Pinpoint the cell where the given text exists, returning its [x, y] midpoint coordinate. 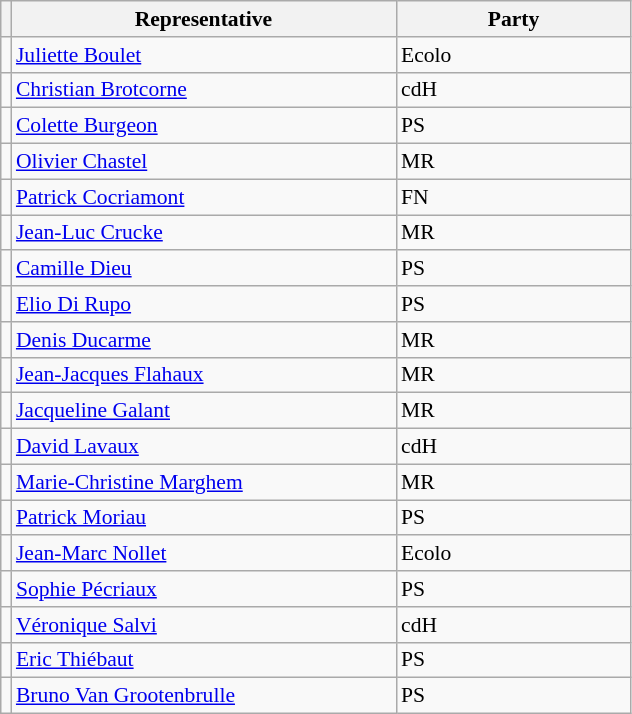
Patrick Moriau [204, 518]
Jean-Luc Crucke [204, 233]
Representative [204, 19]
Marie-Christine Marghem [204, 482]
Party [514, 19]
Olivier Chastel [204, 162]
Colette Burgeon [204, 126]
Sophie Pécriaux [204, 589]
Patrick Cocriamont [204, 197]
Juliette Boulet [204, 55]
Jacqueline Galant [204, 411]
Christian Brotcorne [204, 90]
Jean-Jacques Flahaux [204, 375]
Elio Di Rupo [204, 304]
FN [514, 197]
Véronique Salvi [204, 625]
David Lavaux [204, 447]
Jean-Marc Nollet [204, 554]
Camille Dieu [204, 269]
Bruno Van Grootenbrulle [204, 696]
Denis Ducarme [204, 340]
Eric Thiébaut [204, 660]
